Detect which cell encompasses the target text, then output its [x, y] center coordinate. 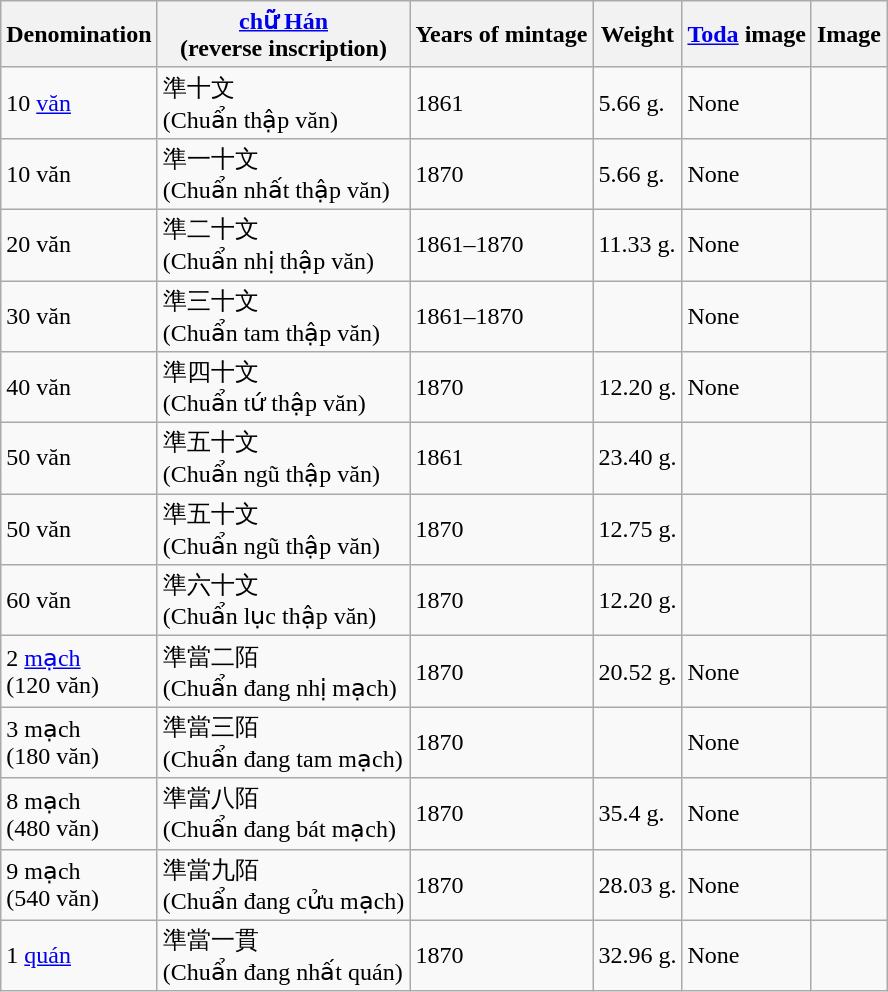
準當三陌(Chuẩn đang tam mạch) [284, 742]
Years of mintage [502, 34]
35.4 g. [638, 814]
12.75 g. [638, 530]
準四十文(Chuẩn tứ thập văn) [284, 388]
30 văn [79, 316]
40 văn [79, 388]
20.52 g. [638, 672]
chữ Hán(reverse inscription) [284, 34]
準三十文(Chuẩn tam thập văn) [284, 316]
11.33 g. [638, 244]
20 văn [79, 244]
Toda image [747, 34]
9 mạch(540 văn) [79, 884]
3 mạch(180 văn) [79, 742]
準一十文(Chuẩn nhất thập văn) [284, 174]
準二十文(Chuẩn nhị thập văn) [284, 244]
準十文(Chuẩn thập văn) [284, 102]
Image [848, 34]
Denomination [79, 34]
23.40 g. [638, 458]
60 văn [79, 600]
8 mạch(480 văn) [79, 814]
1 quán [79, 956]
準六十文(Chuẩn lục thập văn) [284, 600]
32.96 g. [638, 956]
2 mạch(120 văn) [79, 672]
Weight [638, 34]
準當二陌(Chuẩn đang nhị mạch) [284, 672]
28.03 g. [638, 884]
準當一貫(Chuẩn đang nhất quán) [284, 956]
準當九陌(Chuẩn đang cửu mạch) [284, 884]
準當八陌(Chuẩn đang bát mạch) [284, 814]
